Capture the cell that displays the provided text and extract its (X, Y) central coordinate. 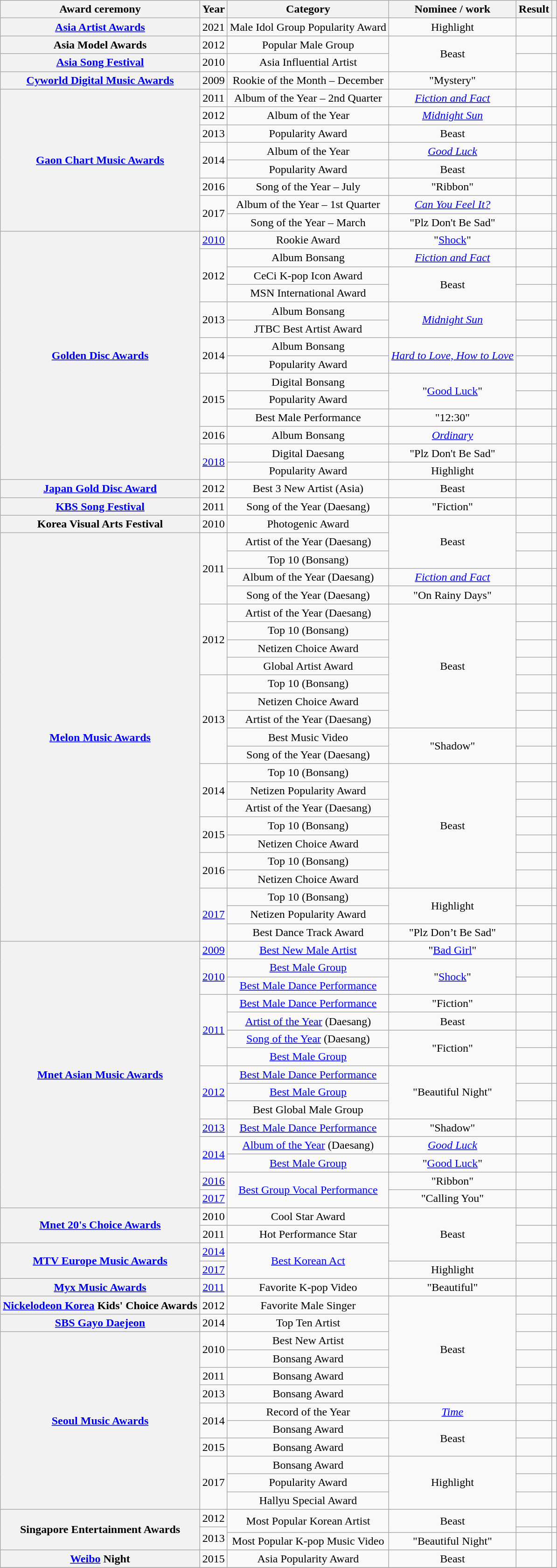
Rookie of the Month – December (308, 80)
Cyworld Digital Music Awards (100, 80)
Melon Music Awards (100, 737)
Record of the Year (308, 1412)
Best Group Vocal Performance (308, 1190)
Hard to Love, How to Love (453, 355)
Category (308, 9)
"Plz Don’t Be Sad" (453, 932)
Song of the Year – March (308, 222)
Best New Male Artist (308, 950)
Best Dance Track Award (308, 932)
Asia Model Awards (100, 45)
Time (453, 1412)
Best Male Performance (308, 417)
"Bad Girl" (453, 950)
Album of the Year – 1st Quarter (308, 204)
Top Ten Artist (308, 1323)
Can You Feel It? (453, 204)
"Calling You" (453, 1199)
Ordinary (453, 435)
Nickelodeon Korea Kids' Choice Awards (100, 1305)
"On Rainy Days" (453, 595)
Asia Popularity Award (308, 1559)
Golden Disc Awards (100, 355)
Photogenic Award (308, 524)
2021 (214, 27)
Year (214, 9)
Nominee / work (453, 9)
Cool Star Award (308, 1216)
Myx Music Awards (100, 1287)
Male Idol Group Popularity Award (308, 27)
Best 3 New Artist (Asia) (308, 488)
Korea Visual Arts Festival (100, 524)
"Beautiful" (453, 1287)
Hallyu Special Award (308, 1500)
Mnet 20's Choice Awards (100, 1225)
Weibo Night (100, 1559)
KBS Song Festival (100, 506)
JTBC Best Artist Award (308, 329)
Best Korean Act (308, 1261)
Popular Male Group (308, 45)
2018 (214, 462)
Most Popular Korean Artist (308, 1520)
Japan Gold Disc Award (100, 488)
Most Popular K-pop Music Video (308, 1541)
Result (534, 9)
Asia Song Festival (100, 62)
Digital Bonsang (308, 382)
Album of the Year – 2nd Quarter (308, 98)
Gaon Chart Music Awards (100, 160)
Favorite K-pop Video (308, 1287)
Global Artist Award (308, 666)
Rookie Award (308, 240)
MSN International Award (308, 293)
MTV Europe Music Awards (100, 1261)
Award ceremony (100, 9)
Seoul Music Awards (100, 1421)
"Mystery" (453, 80)
Asia Artist Awards (100, 27)
Song of the Year – July (308, 187)
Best Music Video (308, 737)
SBS Gayo Daejeon (100, 1323)
Mnet Asian Music Awards (100, 1075)
"12:30" (453, 417)
Singapore Entertainment Awards (100, 1530)
Hot Performance Star (308, 1234)
Best New Artist (308, 1340)
Digital Daesang (308, 453)
Best Global Male Group (308, 1110)
Asia Influential Artist (308, 62)
Favorite Male Singer (308, 1305)
CeCi K-pop Icon Award (308, 276)
